Return (X, Y) of the center of cell containing provided text 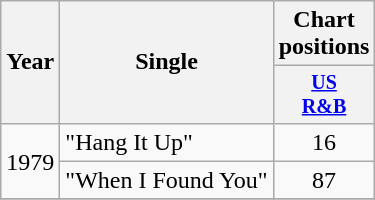
USR&B (324, 94)
"When I Found You" (166, 180)
87 (324, 180)
16 (324, 142)
Single (166, 62)
1979 (30, 161)
Year (30, 62)
"Hang It Up" (166, 142)
Chart positions (324, 34)
